Return the [X, Y] coordinate for the center point of the cell that contains the specified text.  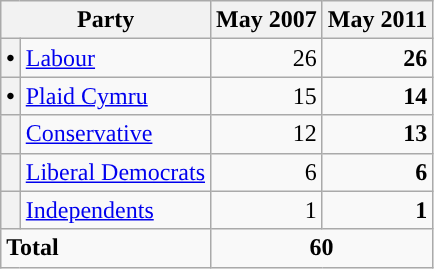
15 [267, 96]
Party [106, 20]
Independents [115, 210]
14 [377, 96]
60 [322, 248]
13 [377, 134]
Conservative [115, 134]
Plaid Cymru [115, 96]
May 2007 [267, 20]
12 [267, 134]
May 2011 [377, 20]
Total [106, 248]
Labour [115, 58]
Liberal Democrats [115, 172]
